From the cell containing the given text, extract its center point as (x, y) coordinate. 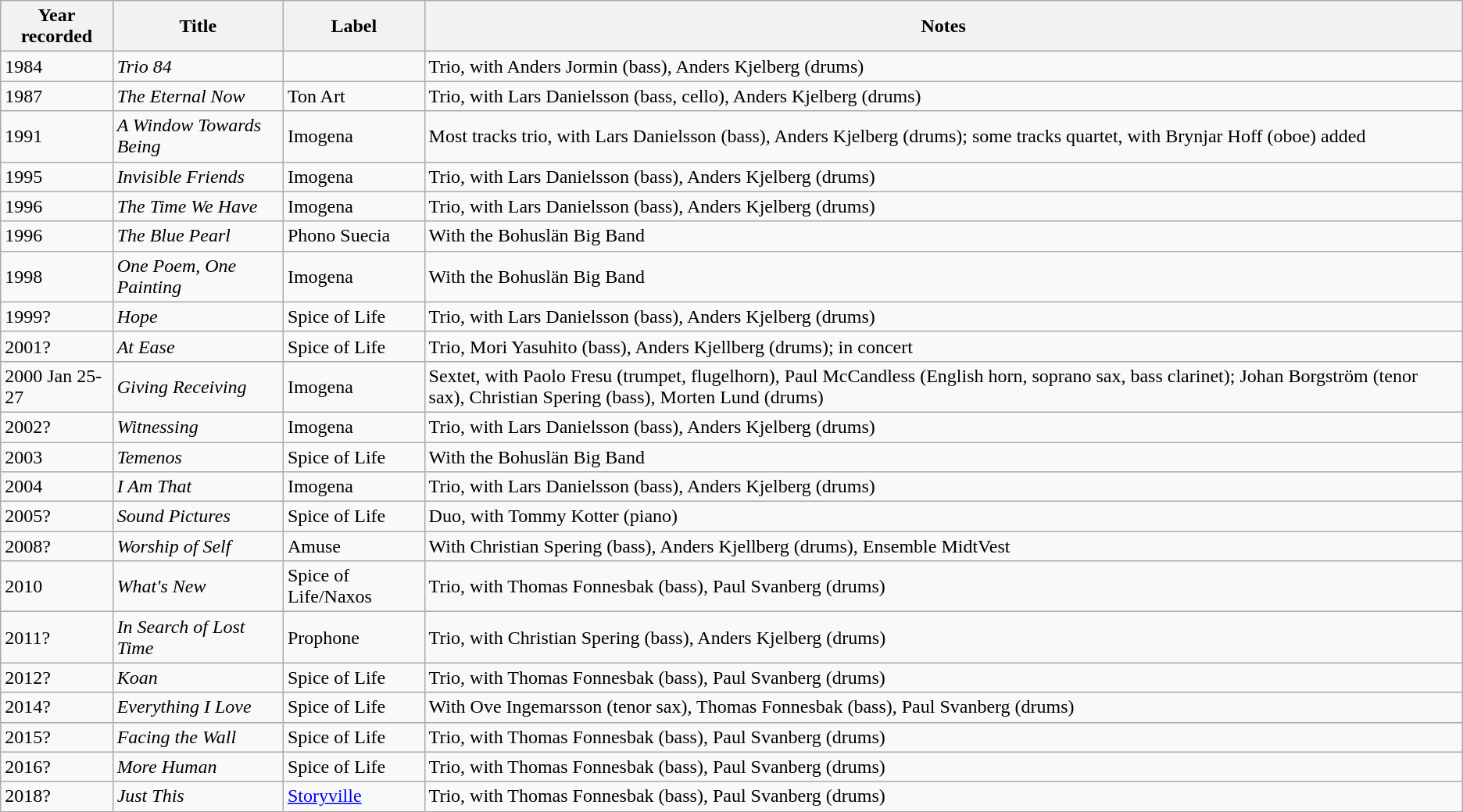
2001? (56, 346)
The Eternal Now (198, 96)
Notes (943, 27)
Phono Suecia (353, 236)
Worship of Self (198, 546)
I Am That (198, 487)
2012? (56, 678)
Invisible Friends (198, 177)
One Poem, One Painting (198, 277)
Duo, with Tommy Kotter (piano) (943, 517)
2018? (56, 796)
Storyville (353, 796)
Witnessing (198, 427)
Ton Art (353, 96)
2015? (56, 737)
Amuse (353, 546)
1987 (56, 96)
Trio, Mori Yasuhito (bass), Anders Kjellberg (drums); in concert (943, 346)
2016? (56, 767)
Most tracks trio, with Lars Danielsson (bass), Anders Kjelberg (drums); some tracks quartet, with Brynjar Hoff (oboe) added (943, 136)
1999? (56, 317)
In Search of Lost Time (198, 638)
Trio, with Christian Spering (bass), Anders Kjelberg (drums) (943, 638)
Sound Pictures (198, 517)
Hope (198, 317)
2010 (56, 586)
Giving Receiving (198, 386)
Trio 84 (198, 66)
1998 (56, 277)
2011? (56, 638)
2002? (56, 427)
Just This (198, 796)
2014? (56, 707)
Label (353, 27)
At Ease (198, 346)
1991 (56, 136)
A Window Towards Being (198, 136)
1984 (56, 66)
The Blue Pearl (198, 236)
Everything I Love (198, 707)
The Time We Have (198, 206)
More Human (198, 767)
Prophone (353, 638)
2004 (56, 487)
Trio, with Lars Danielsson (bass, cello), Anders Kjelberg (drums) (943, 96)
Facing the Wall (198, 737)
2000 Jan 25-27 (56, 386)
What's New (198, 586)
Year recorded (56, 27)
1995 (56, 177)
Title (198, 27)
With Christian Spering (bass), Anders Kjellberg (drums), Ensemble MidtVest (943, 546)
Trio, with Anders Jormin (bass), Anders Kjelberg (drums) (943, 66)
Temenos (198, 457)
Spice of Life/Naxos (353, 586)
With Ove Ingemarsson (tenor sax), Thomas Fonnesbak (bass), Paul Svanberg (drums) (943, 707)
2008? (56, 546)
2005? (56, 517)
2003 (56, 457)
Koan (198, 678)
